For the text-containing cell, return its midpoint in (X, Y) coordinate format. 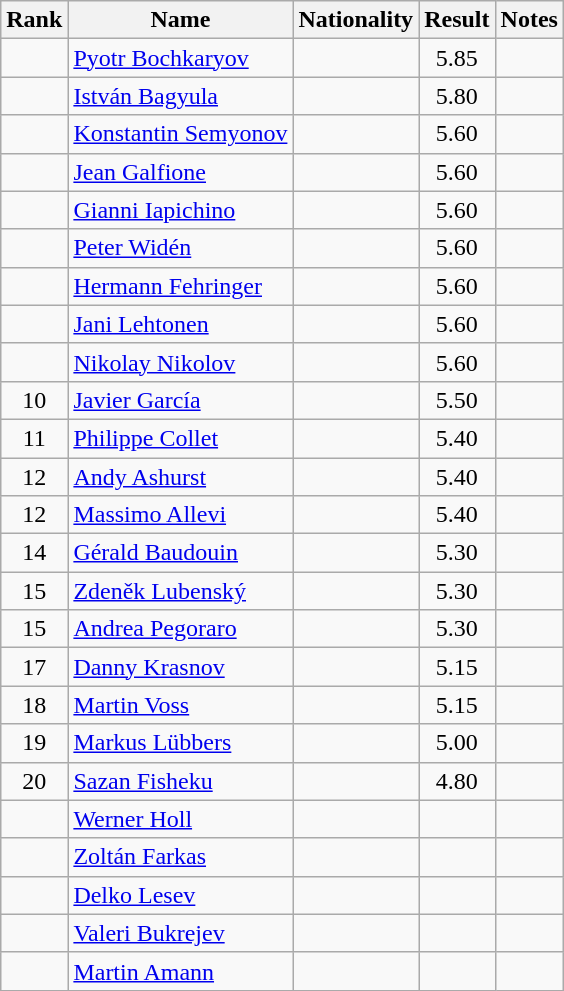
Markus Lübbers (180, 743)
Hermann Fehringer (180, 286)
18 (34, 705)
Gianni Iapichino (180, 210)
11 (34, 438)
20 (34, 781)
Name (180, 20)
Andrea Pegoraro (180, 629)
Sazan Fisheku (180, 781)
Jean Galfione (180, 172)
Nationality (356, 20)
Javier García (180, 400)
Zoltán Farkas (180, 857)
19 (34, 743)
5.80 (457, 96)
Result (457, 20)
Gérald Baudouin (180, 553)
10 (34, 400)
Rank (34, 20)
Notes (529, 20)
14 (34, 553)
5.50 (457, 400)
Danny Krasnov (180, 667)
17 (34, 667)
Werner Holl (180, 819)
5.00 (457, 743)
Andy Ashurst (180, 477)
Konstantin Semyonov (180, 134)
Martin Voss (180, 705)
Peter Widén (180, 248)
István Bagyula (180, 96)
Delko Lesev (180, 895)
Nikolay Nikolov (180, 362)
Martin Amann (180, 971)
Philippe Collet (180, 438)
4.80 (457, 781)
Pyotr Bochkaryov (180, 58)
Valeri Bukrejev (180, 933)
Jani Lehtonen (180, 324)
Zdeněk Lubenský (180, 591)
5.85 (457, 58)
Massimo Allevi (180, 515)
